Search for the cell housing the specified text and yield its [x, y] center coordinate. 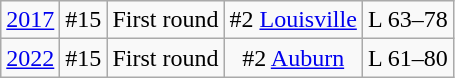
2022 [30, 58]
#2 Louisville [293, 20]
L 61–80 [408, 58]
L 63–78 [408, 20]
#2 Auburn [293, 58]
2017 [30, 20]
